From the cell containing the given text, extract its center point as [x, y] coordinate. 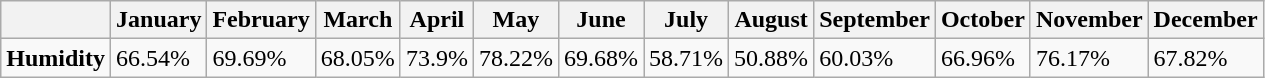
50.88% [772, 58]
June [600, 20]
73.9% [436, 58]
66.96% [982, 58]
December [1206, 20]
January [159, 20]
November [1089, 20]
October [982, 20]
76.17% [1089, 58]
September [875, 20]
60.03% [875, 58]
April [436, 20]
67.82% [1206, 58]
February [261, 20]
69.68% [600, 58]
66.54% [159, 58]
78.22% [516, 58]
58.71% [686, 58]
July [686, 20]
69.69% [261, 58]
May [516, 20]
March [358, 20]
68.05% [358, 58]
Humidity [56, 58]
August [772, 20]
